From the cell containing the given text, extract its center point as (X, Y) coordinate. 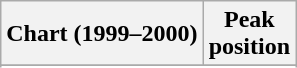
Peakposition (249, 34)
Chart (1999–2000) (102, 34)
